Return the [X, Y] coordinate for the center point of the cell that contains the specified text.  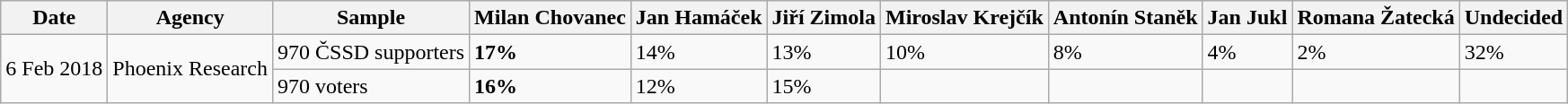
32% [1513, 52]
Jiří Zimola [824, 18]
8% [1125, 52]
Sample [370, 18]
Undecided [1513, 18]
970 voters [370, 86]
Jan Hamáček [699, 18]
12% [699, 86]
10% [965, 52]
Date [54, 18]
17% [551, 52]
Jan Jukl [1247, 18]
Milan Chovanec [551, 18]
13% [824, 52]
970 ČSSD supporters [370, 52]
Antonín Staněk [1125, 18]
14% [699, 52]
2% [1376, 52]
15% [824, 86]
6 Feb 2018 [54, 69]
4% [1247, 52]
Phoenix Research [190, 69]
Romana Žatecká [1376, 18]
16% [551, 86]
Agency [190, 18]
Miroslav Krejčík [965, 18]
